Pinpoint the cell where the given text exists, returning its [X, Y] midpoint coordinate. 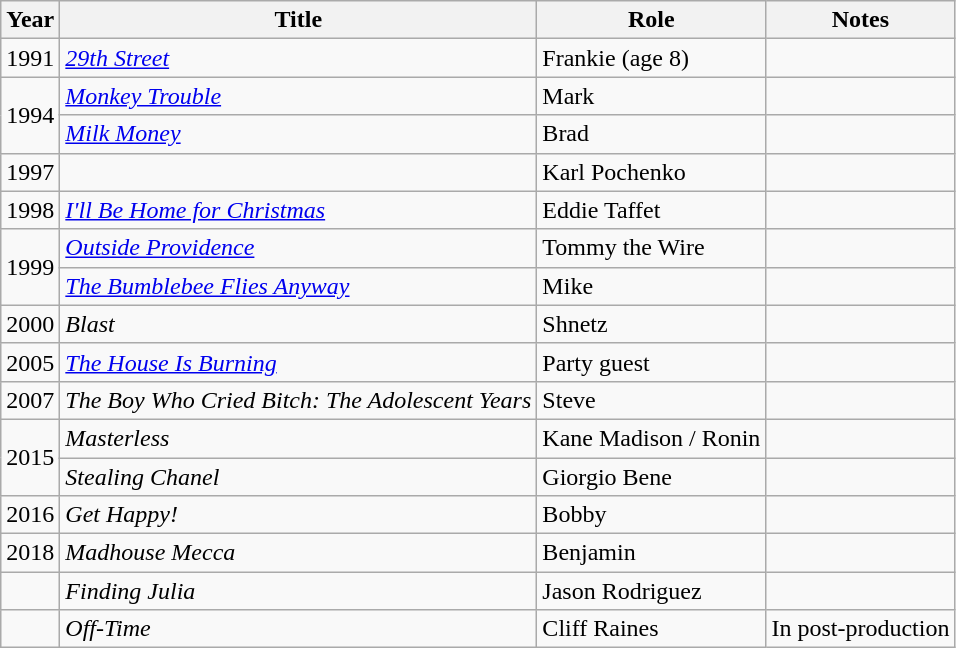
Shnetz [652, 324]
Benjamin [652, 553]
The House Is Burning [298, 362]
2018 [30, 553]
Party guest [652, 362]
The Boy Who Cried Bitch: The Adolescent Years [298, 400]
Brad [652, 134]
Tommy the Wire [652, 248]
2005 [30, 362]
2016 [30, 515]
29th Street [298, 58]
Off-Time [298, 629]
Jason Rodriguez [652, 591]
Year [30, 20]
The Bumblebee Flies Anyway [298, 286]
Get Happy! [298, 515]
2015 [30, 457]
Madhouse Mecca [298, 553]
Karl Pochenko [652, 172]
Notes [860, 20]
Milk Money [298, 134]
Outside Providence [298, 248]
Bobby [652, 515]
In post-production [860, 629]
Steve [652, 400]
Role [652, 20]
Stealing Chanel [298, 477]
I'll Be Home for Christmas [298, 210]
1994 [30, 115]
Mark [652, 96]
Giorgio Bene [652, 477]
Cliff Raines [652, 629]
2007 [30, 400]
Title [298, 20]
1998 [30, 210]
2000 [30, 324]
Mike [652, 286]
Frankie (age 8) [652, 58]
1997 [30, 172]
Blast [298, 324]
Monkey Trouble [298, 96]
Masterless [298, 438]
Finding Julia [298, 591]
Eddie Taffet [652, 210]
Kane Madison / Ronin [652, 438]
1991 [30, 58]
1999 [30, 267]
